Search for the cell housing the specified text and yield its [x, y] center coordinate. 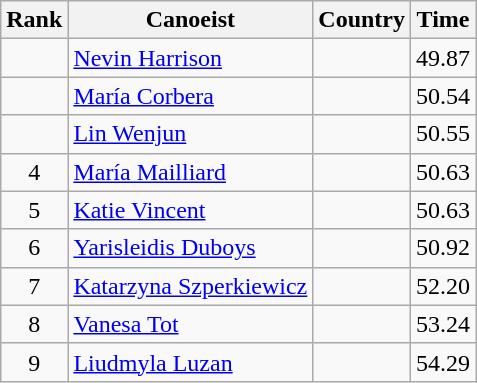
Katarzyna Szperkiewicz [190, 286]
9 [34, 362]
María Mailliard [190, 172]
María Corbera [190, 96]
Vanesa Tot [190, 324]
Liudmyla Luzan [190, 362]
54.29 [444, 362]
50.54 [444, 96]
50.55 [444, 134]
4 [34, 172]
8 [34, 324]
Rank [34, 20]
6 [34, 248]
Country [362, 20]
Nevin Harrison [190, 58]
5 [34, 210]
49.87 [444, 58]
52.20 [444, 286]
7 [34, 286]
Lin Wenjun [190, 134]
Katie Vincent [190, 210]
53.24 [444, 324]
Canoeist [190, 20]
50.92 [444, 248]
Yarisleidis Duboys [190, 248]
Time [444, 20]
